Determine the [x, y] coordinate at the center of the cell enclosing the given text.  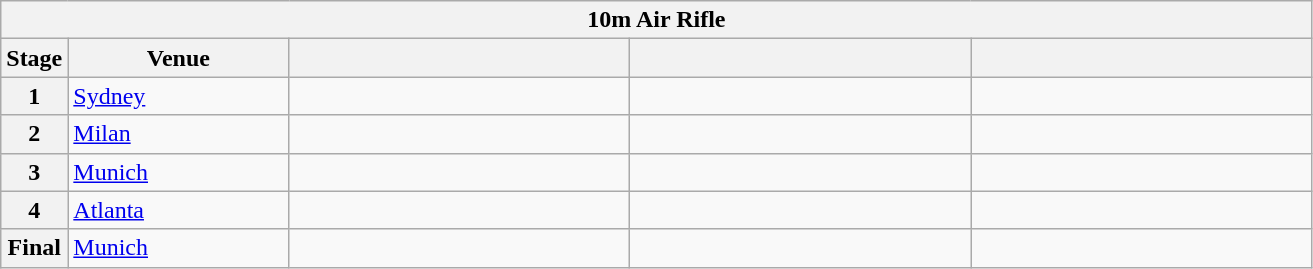
Sydney [178, 96]
4 [34, 210]
Atlanta [178, 210]
10m Air Rifle [656, 20]
2 [34, 134]
1 [34, 96]
Stage [34, 58]
Venue [178, 58]
Final [34, 248]
3 [34, 172]
Milan [178, 134]
